Locate the cell with the specified text and output its [X, Y] center coordinate. 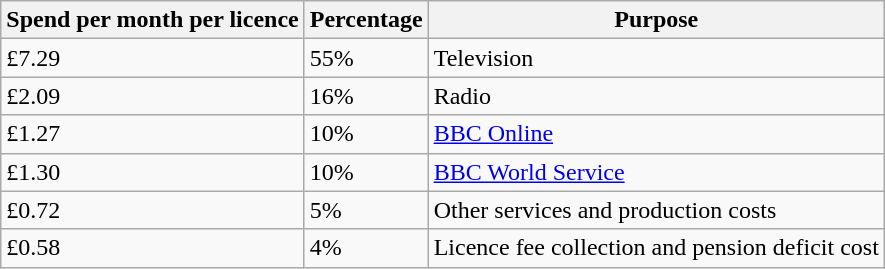
4% [366, 248]
16% [366, 96]
£2.09 [153, 96]
Radio [656, 96]
Other services and production costs [656, 210]
£0.72 [153, 210]
Television [656, 58]
Percentage [366, 20]
£0.58 [153, 248]
£1.27 [153, 134]
Licence fee collection and pension deficit cost [656, 248]
Purpose [656, 20]
BBC World Service [656, 172]
BBC Online [656, 134]
£1.30 [153, 172]
5% [366, 210]
£7.29 [153, 58]
Spend per month per licence [153, 20]
55% [366, 58]
